Output the (X, Y) coordinate of the center of the cell containing the given text.  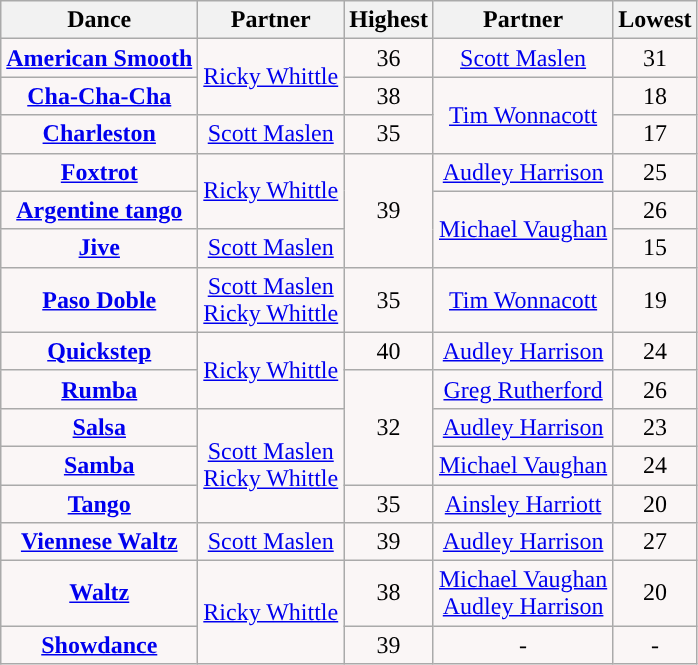
Argentine tango (100, 210)
40 (389, 351)
Samba (100, 465)
Highest (389, 20)
Foxtrot (100, 172)
Showdance (100, 645)
15 (655, 248)
18 (655, 96)
Rumba (100, 389)
31 (655, 58)
23 (655, 427)
Dance (100, 20)
32 (389, 427)
Viennese Waltz (100, 542)
Ainsley Harriott (522, 503)
Waltz (100, 594)
Quickstep (100, 351)
25 (655, 172)
Michael VaughanAudley Harrison (522, 594)
Lowest (655, 20)
17 (655, 134)
Charleston (100, 134)
Greg Rutherford (522, 389)
Jive (100, 248)
19 (655, 300)
Tango (100, 503)
Cha-Cha-Cha (100, 96)
Paso Doble (100, 300)
27 (655, 542)
American Smooth (100, 58)
36 (389, 58)
Salsa (100, 427)
